Output the (x, y) coordinate of the center of the cell containing the given text.  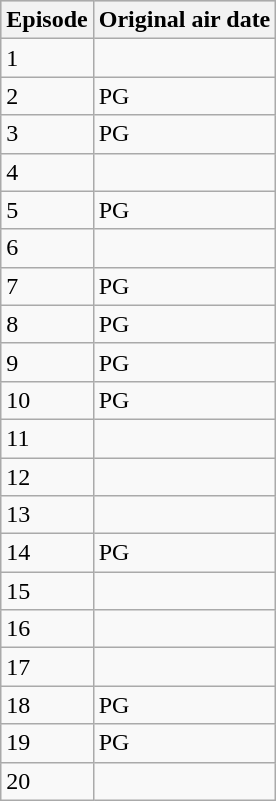
8 (47, 324)
3 (47, 134)
11 (47, 438)
4 (47, 172)
16 (47, 629)
5 (47, 210)
20 (47, 781)
6 (47, 248)
2 (47, 96)
12 (47, 477)
15 (47, 591)
9 (47, 362)
Original air date (184, 20)
19 (47, 743)
10 (47, 400)
1 (47, 58)
Episode (47, 20)
14 (47, 553)
18 (47, 705)
7 (47, 286)
17 (47, 667)
13 (47, 515)
